Pinpoint the cell where the given text exists, returning its [X, Y] midpoint coordinate. 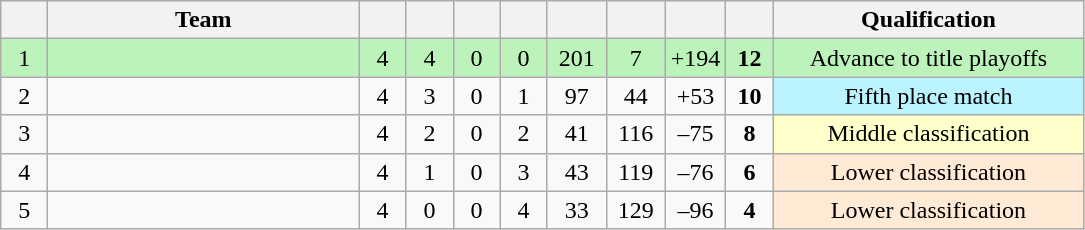
97 [576, 96]
–76 [696, 172]
7 [636, 58]
201 [576, 58]
10 [750, 96]
8 [750, 134]
43 [576, 172]
12 [750, 58]
129 [636, 210]
+194 [696, 58]
–75 [696, 134]
Team [204, 20]
Advance to title playoffs [928, 58]
41 [576, 134]
44 [636, 96]
Middle classification [928, 134]
119 [636, 172]
116 [636, 134]
+53 [696, 96]
33 [576, 210]
6 [750, 172]
Qualification [928, 20]
5 [24, 210]
–96 [696, 210]
Fifth place match [928, 96]
